Provide the (X, Y) coordinate of the cell's center where the given text is located.  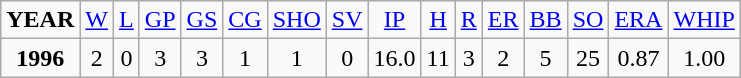
ERA (638, 20)
1996 (40, 58)
GP (160, 20)
SHO (296, 20)
5 (546, 58)
11 (438, 58)
BB (546, 20)
WHIP (704, 20)
ER (503, 20)
25 (588, 58)
IP (394, 20)
SV (347, 20)
GS (202, 20)
0.87 (638, 58)
1.00 (704, 58)
16.0 (394, 58)
YEAR (40, 20)
L (127, 20)
CG (245, 20)
R (468, 20)
SO (588, 20)
H (438, 20)
W (97, 20)
